Find where the given text appears and provide that cell's center as (X, Y) coordinate. 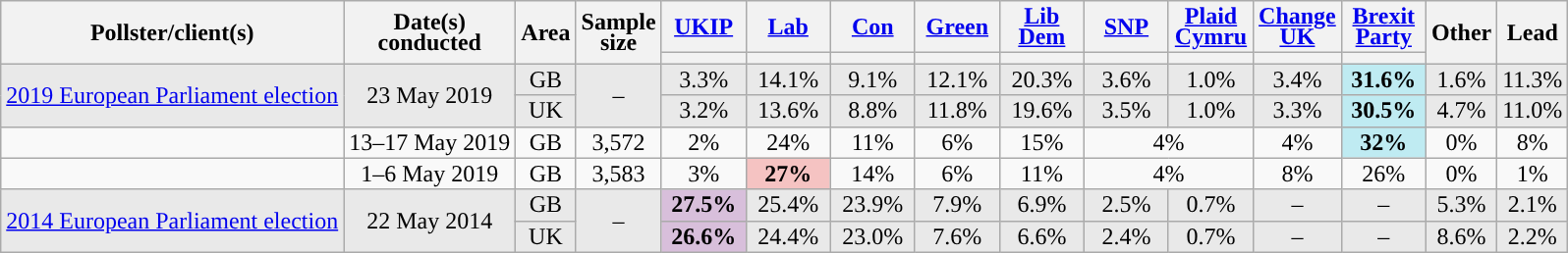
SNP (1126, 27)
2.2% (1533, 236)
Samplesize (619, 32)
Lib Dem (1041, 27)
19.6% (1041, 111)
24.4% (788, 236)
24% (788, 142)
8.8% (872, 111)
11.3% (1533, 79)
22 May 2014 (430, 221)
2.1% (1533, 205)
23.9% (872, 205)
2.5% (1126, 205)
14% (872, 174)
Change UK (1298, 27)
7.9% (957, 205)
27% (788, 174)
6.6% (1041, 236)
4.7% (1461, 111)
3.4% (1298, 79)
11.0% (1533, 111)
20.3% (1041, 79)
Con (872, 27)
Lab (788, 27)
25.4% (788, 205)
3,572 (619, 142)
Plaid Cymru (1210, 27)
2% (703, 142)
3% (703, 174)
26.6% (703, 236)
27.5% (703, 205)
8.6% (1461, 236)
2014 European Parliament election (173, 221)
UKIP (703, 27)
7.6% (957, 236)
12.1% (957, 79)
Area (546, 32)
Pollster/client(s) (173, 32)
3.6% (1126, 79)
Other (1461, 32)
23.0% (872, 236)
2019 European Parliament election (173, 95)
9.1% (872, 79)
1% (1533, 174)
Lead (1533, 32)
3.5% (1126, 111)
14.1% (788, 79)
26% (1383, 174)
Brexit Party (1383, 27)
13.6% (788, 111)
32% (1383, 142)
6.9% (1041, 205)
2.4% (1126, 236)
3.2% (703, 111)
5.3% (1461, 205)
Green (957, 27)
15% (1041, 142)
1.6% (1461, 79)
23 May 2019 (430, 95)
11.8% (957, 111)
Date(s)conducted (430, 32)
30.5% (1383, 111)
13–17 May 2019 (430, 142)
31.6% (1383, 79)
3,583 (619, 174)
1–6 May 2019 (430, 174)
